Return the [X, Y] coordinate for the center point of the cell that contains the specified text.  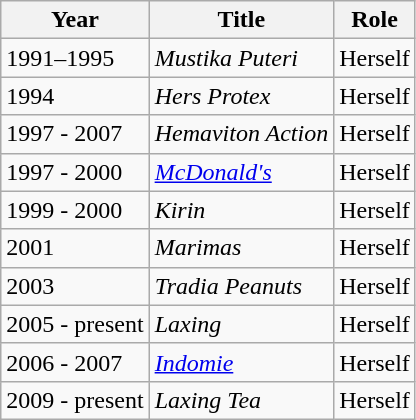
Year [75, 20]
Title [242, 20]
1994 [75, 96]
Marimas [242, 248]
1999 - 2000 [75, 210]
Laxing [242, 324]
Hers Protex [242, 96]
Indomie [242, 362]
2001 [75, 248]
2005 - present [75, 324]
1997 - 2000 [75, 172]
2009 - present [75, 400]
2006 - 2007 [75, 362]
1997 - 2007 [75, 134]
Role [375, 20]
Tradia Peanuts [242, 286]
McDonald's [242, 172]
Laxing Tea [242, 400]
Mustika Puteri [242, 58]
2003 [75, 286]
Kirin [242, 210]
1991–1995 [75, 58]
Hemaviton Action [242, 134]
